Output the (X, Y) coordinate of the center of the cell containing the given text.  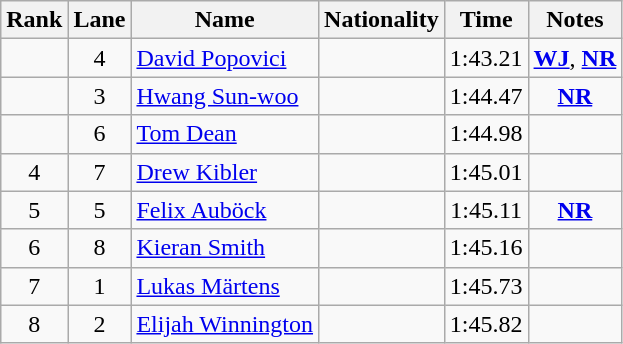
3 (100, 96)
1:45.16 (486, 248)
Elijah Winnington (225, 324)
1:44.47 (486, 96)
Lukas Märtens (225, 286)
Nationality (382, 20)
Notes (575, 20)
Lane (100, 20)
Hwang Sun-woo (225, 96)
Rank (34, 20)
1:45.82 (486, 324)
Name (225, 20)
Drew Kibler (225, 172)
1:45.01 (486, 172)
David Popovici (225, 58)
Kieran Smith (225, 248)
1:45.73 (486, 286)
2 (100, 324)
1:43.21 (486, 58)
Tom Dean (225, 134)
1 (100, 286)
Felix Auböck (225, 210)
1:44.98 (486, 134)
1:45.11 (486, 210)
WJ, NR (575, 58)
Time (486, 20)
